Identify which cell holds the provided text, then report its (X, Y) central coordinate. 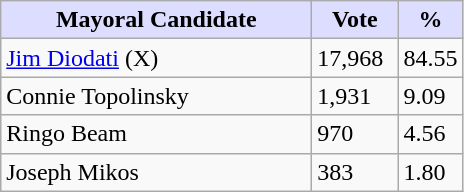
Joseph Mikos (156, 172)
Mayoral Candidate (156, 20)
970 (355, 134)
% (430, 20)
Ringo Beam (156, 134)
1.80 (430, 172)
17,968 (355, 58)
4.56 (430, 134)
1,931 (355, 96)
Vote (355, 20)
383 (355, 172)
Connie Topolinsky (156, 96)
9.09 (430, 96)
84.55 (430, 58)
Jim Diodati (X) (156, 58)
